Capture the cell that displays the provided text and extract its (x, y) central coordinate. 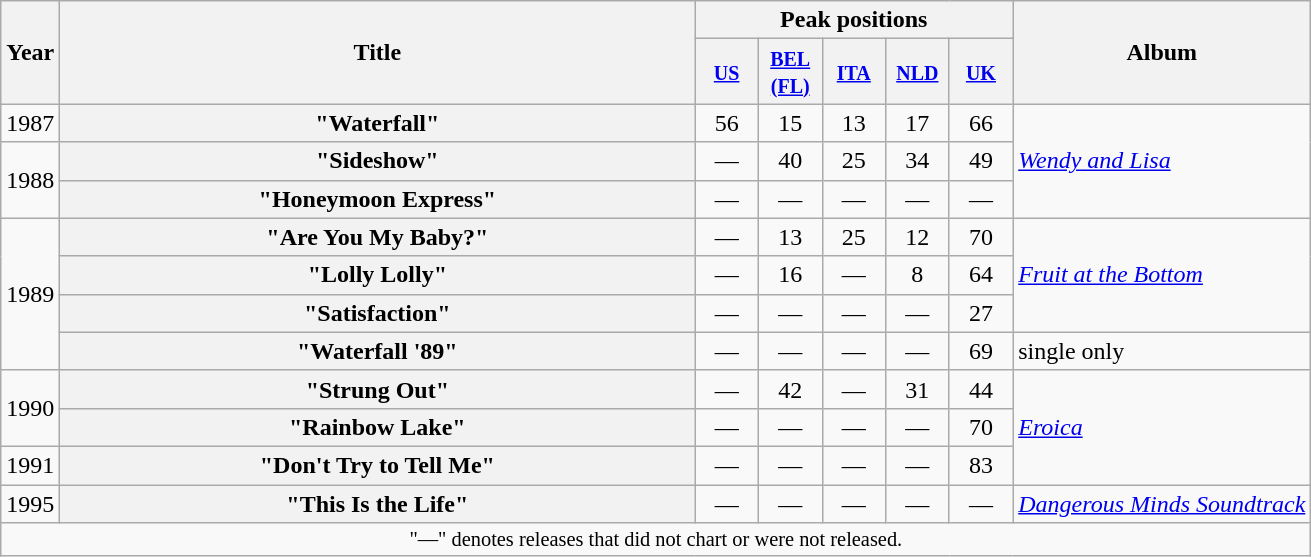
"Are You My Baby?" (378, 237)
1987 (30, 123)
"Don't Try to Tell Me" (378, 465)
"Satisfaction" (378, 313)
"Lolly Lolly" (378, 275)
"Rainbow Lake" (378, 427)
8 (918, 275)
Dangerous Minds Soundtrack (1162, 503)
27 (981, 313)
1988 (30, 180)
"Strung Out" (378, 389)
UK (981, 72)
1989 (30, 294)
single only (1162, 351)
NLD (918, 72)
"Waterfall '89" (378, 351)
56 (727, 123)
1995 (30, 503)
"Honeymoon Express" (378, 199)
15 (790, 123)
"—" denotes releases that did not chart or were not released. (656, 540)
Fruit at the Bottom (1162, 275)
44 (981, 389)
US (727, 72)
Album (1162, 52)
1991 (30, 465)
ITA (854, 72)
Wendy and Lisa (1162, 161)
49 (981, 161)
"This Is the Life" (378, 503)
12 (918, 237)
16 (790, 275)
Year (30, 52)
1990 (30, 408)
69 (981, 351)
34 (918, 161)
42 (790, 389)
40 (790, 161)
83 (981, 465)
66 (981, 123)
64 (981, 275)
Title (378, 52)
31 (918, 389)
Peak positions (854, 20)
Eroica (1162, 427)
"Sideshow" (378, 161)
17 (918, 123)
"Waterfall" (378, 123)
BEL(FL) (790, 72)
